Pinpoint the cell where the given text exists, returning its (X, Y) midpoint coordinate. 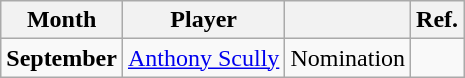
Nomination (348, 58)
Month (62, 20)
Player (203, 20)
September (62, 58)
Ref. (438, 20)
Anthony Scully (203, 58)
